Extract the (X, Y) coordinate from the center of the cell holding the provided text.  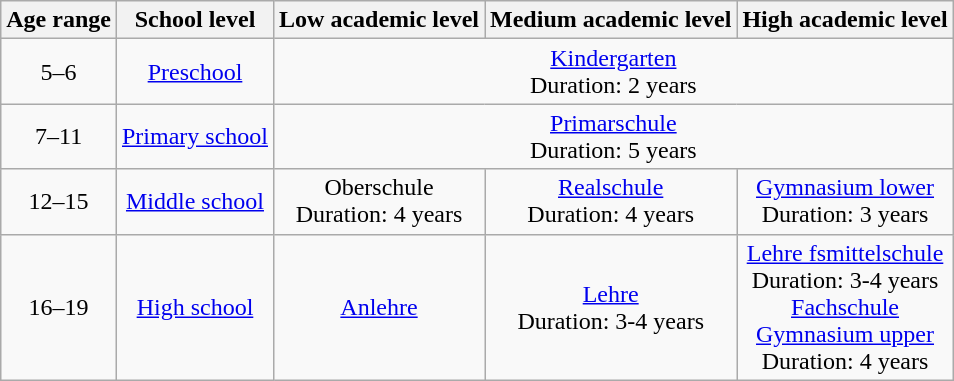
Age range (59, 20)
Gymnasium lowerDuration: 3 years (845, 202)
Medium academic level (611, 20)
RealschuleDuration: 4 years (611, 202)
12–15 (59, 202)
16–19 (59, 307)
High academic level (845, 20)
Lehre fsmittelschuleDuration: 3-4 years FachschuleGymnasium upperDuration: 4 years (845, 307)
Anlehre (380, 307)
School level (194, 20)
Primary school (194, 136)
7–11 (59, 136)
High school (194, 307)
Middle school (194, 202)
Low academic level (380, 20)
5–6 (59, 72)
PrimarschuleDuration: 5 years (614, 136)
OberschuleDuration: 4 years (380, 202)
Preschool (194, 72)
Lehre Duration: 3-4 years (611, 307)
KindergartenDuration: 2 years (614, 72)
